Provide the [x, y] coordinate of the cell's center where the given text is located.  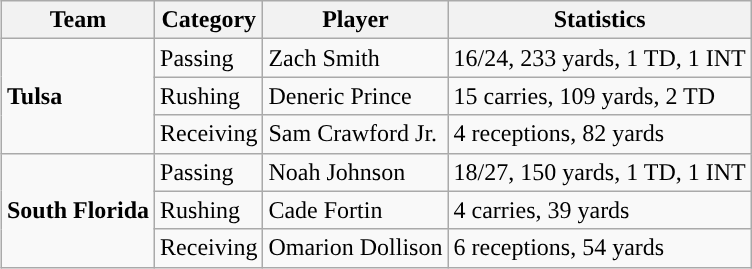
South Florida [78, 210]
18/27, 150 yards, 1 TD, 1 INT [600, 172]
Team [78, 20]
15 carries, 109 yards, 2 TD [600, 96]
Player [356, 20]
4 carries, 39 yards [600, 210]
4 receptions, 82 yards [600, 134]
Sam Crawford Jr. [356, 134]
Category [209, 20]
Deneric Prince [356, 96]
Noah Johnson [356, 172]
Zach Smith [356, 58]
Omarion Dollison [356, 248]
Statistics [600, 20]
16/24, 233 yards, 1 TD, 1 INT [600, 58]
6 receptions, 54 yards [600, 248]
Tulsa [78, 96]
Cade Fortin [356, 210]
